Pinpoint the cell where the given text exists, returning its [X, Y] midpoint coordinate. 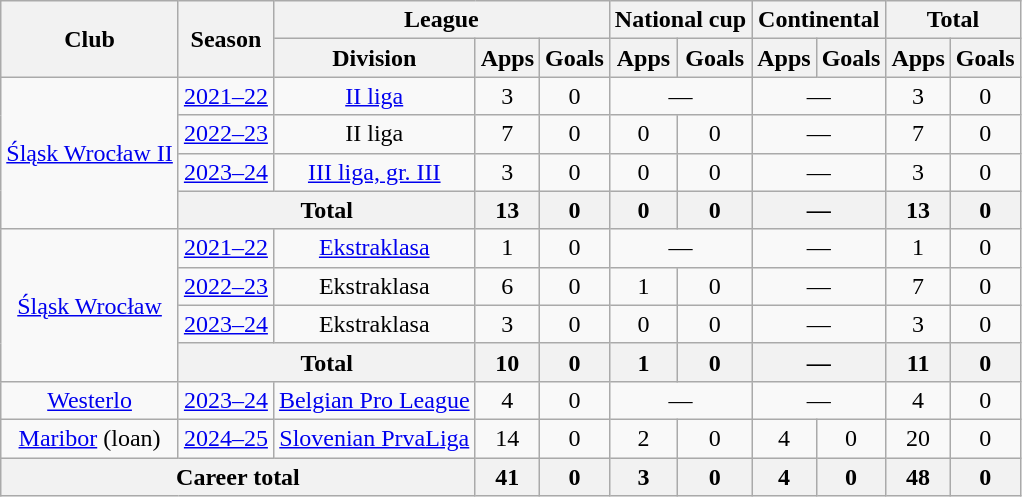
Westerlo [90, 400]
48 [918, 477]
6 [507, 286]
14 [507, 438]
11 [918, 362]
Śląsk Wrocław [90, 305]
Club [90, 39]
Slovenian PrvaLiga [374, 438]
Śląsk Wrocław II [90, 153]
Division [374, 58]
Career total [238, 477]
National cup [680, 20]
Belgian Pro League [374, 400]
Maribor (loan) [90, 438]
10 [507, 362]
2024–25 [226, 438]
League [441, 20]
41 [507, 477]
Season [226, 39]
2 [643, 438]
III liga, gr. III [374, 172]
20 [918, 438]
Continental [819, 20]
